For the text-containing cell, return its midpoint in [X, Y] coordinate format. 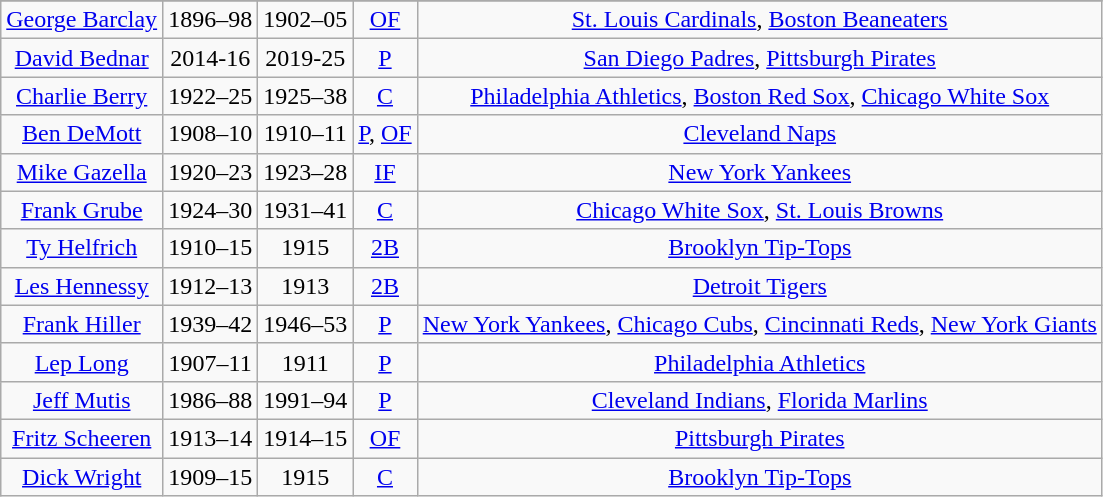
Chicago White Sox, St. Louis Browns [760, 210]
1909–15 [210, 477]
1896–98 [210, 20]
1991–94 [306, 400]
1910–11 [306, 134]
1912–13 [210, 286]
Jeff Mutis [82, 400]
1923–28 [306, 172]
1913 [306, 286]
New York Yankees, Chicago Cubs, Cincinnati Reds, New York Giants [760, 324]
Mike Gazella [82, 172]
Dick Wright [82, 477]
Ben DeMott [82, 134]
New York Yankees [760, 172]
Frank Hiller [82, 324]
1913–14 [210, 438]
1914–15 [306, 438]
Lep Long [82, 362]
Charlie Berry [82, 96]
1911 [306, 362]
1902–05 [306, 20]
San Diego Padres, Pittsburgh Pirates [760, 58]
David Bednar [82, 58]
1931–41 [306, 210]
1986–88 [210, 400]
Pittsburgh Pirates [760, 438]
1907–11 [210, 362]
St. Louis Cardinals, Boston Beaneaters [760, 20]
1910–15 [210, 248]
Detroit Tigers [760, 286]
1922–25 [210, 96]
Philadelphia Athletics, Boston Red Sox, Chicago White Sox [760, 96]
George Barclay [82, 20]
2019-25 [306, 58]
IF [385, 172]
2014-16 [210, 58]
1920–23 [210, 172]
1924–30 [210, 210]
Philadelphia Athletics [760, 362]
Frank Grube [82, 210]
Les Hennessy [82, 286]
Fritz Scheeren [82, 438]
1946–53 [306, 324]
Cleveland Indians, Florida Marlins [760, 400]
1939–42 [210, 324]
P, OF [385, 134]
1925–38 [306, 96]
1908–10 [210, 134]
Cleveland Naps [760, 134]
Ty Helfrich [82, 248]
